Extract the [X, Y] coordinate from the center of the cell holding the provided text.  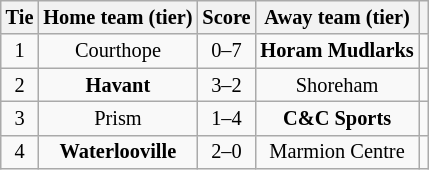
Courthope [118, 51]
Tie [20, 17]
2–0 [226, 152]
0–7 [226, 51]
Score [226, 17]
Home team (tier) [118, 17]
Waterlooville [118, 152]
Shoreham [336, 85]
2 [20, 85]
3–2 [226, 85]
1 [20, 51]
Havant [118, 85]
C&C Sports [336, 118]
3 [20, 118]
Away team (tier) [336, 17]
Marmion Centre [336, 152]
1–4 [226, 118]
Horam Mudlarks [336, 51]
Prism [118, 118]
4 [20, 152]
